Search for the cell housing the specified text and yield its (X, Y) center coordinate. 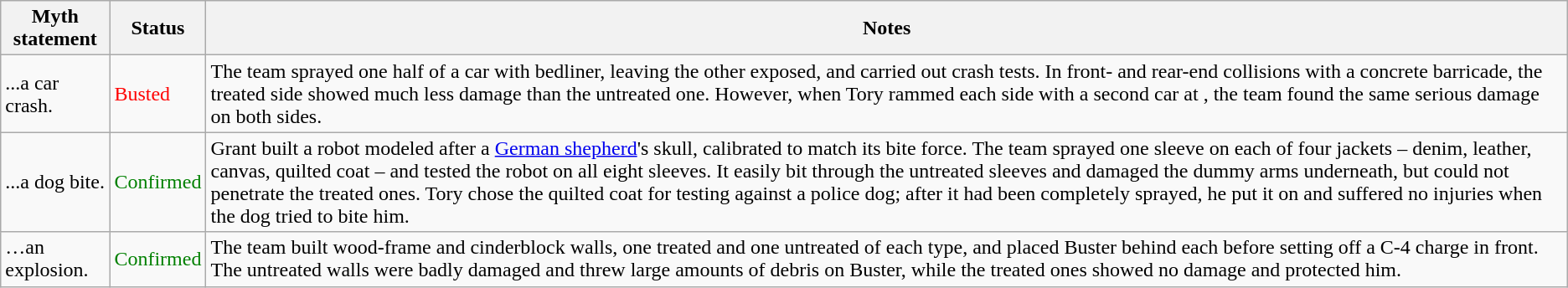
Status (157, 28)
Notes (886, 28)
…an explosion. (55, 260)
...a car crash. (55, 94)
Myth statement (55, 28)
Busted (157, 94)
...a dog bite. (55, 183)
